Scan for the cell matching the given text and deliver its (X, Y) coordinate at center. 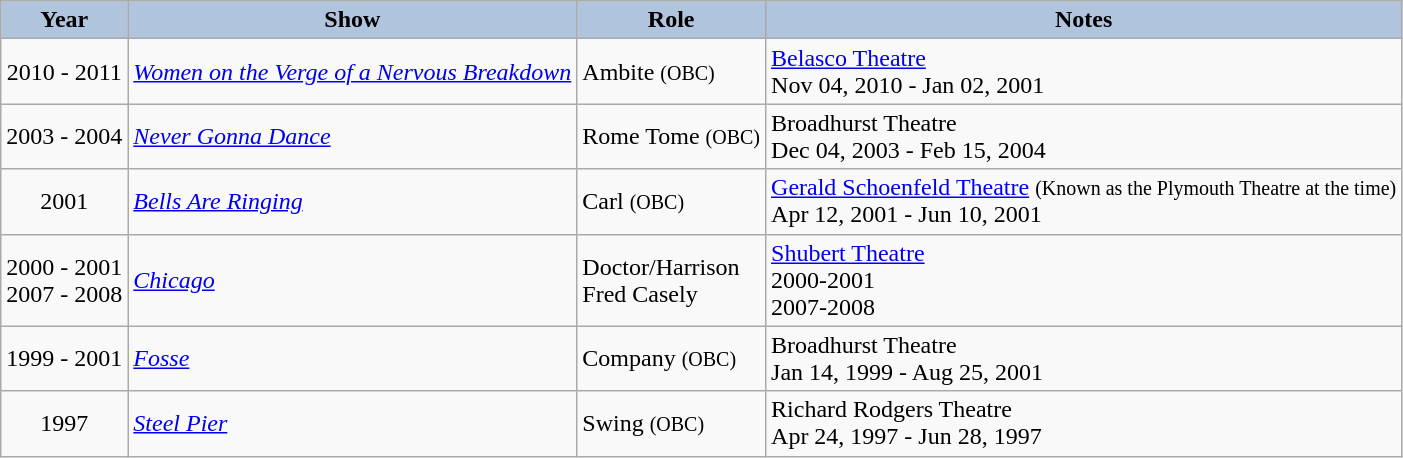
Broadhurst Theatre Dec 04, 2003 - Feb 15, 2004 (1084, 136)
Never Gonna Dance (352, 136)
1999 - 2001 (64, 358)
Chicago (352, 280)
Company (OBC) (672, 358)
Show (352, 20)
Steel Pier (352, 424)
Role (672, 20)
1997 (64, 424)
Gerald Schoenfeld Theatre (Known as the Plymouth Theatre at the time) Apr 12, 2001 - Jun 10, 2001 (1084, 202)
Belasco Theatre Nov 04, 2010 - Jan 02, 2001 (1084, 72)
2000 - 2001 2007 - 2008 (64, 280)
Fosse (352, 358)
2001 (64, 202)
Shubert Theatre 2000-2001 2007-2008 (1084, 280)
Swing (OBC) (672, 424)
Notes (1084, 20)
Broadhurst Theatre Jan 14, 1999 - Aug 25, 2001 (1084, 358)
Richard Rodgers Theatre Apr 24, 1997 - Jun 28, 1997 (1084, 424)
Women on the Verge of a Nervous Breakdown (352, 72)
2003 - 2004 (64, 136)
Rome Tome (OBC) (672, 136)
Year (64, 20)
Carl (OBC) (672, 202)
2010 - 2011 (64, 72)
Ambite (OBC) (672, 72)
Doctor/Harrison Fred Casely (672, 280)
Bells Are Ringing (352, 202)
